Locate the cell with the specified text and output its (x, y) center coordinate. 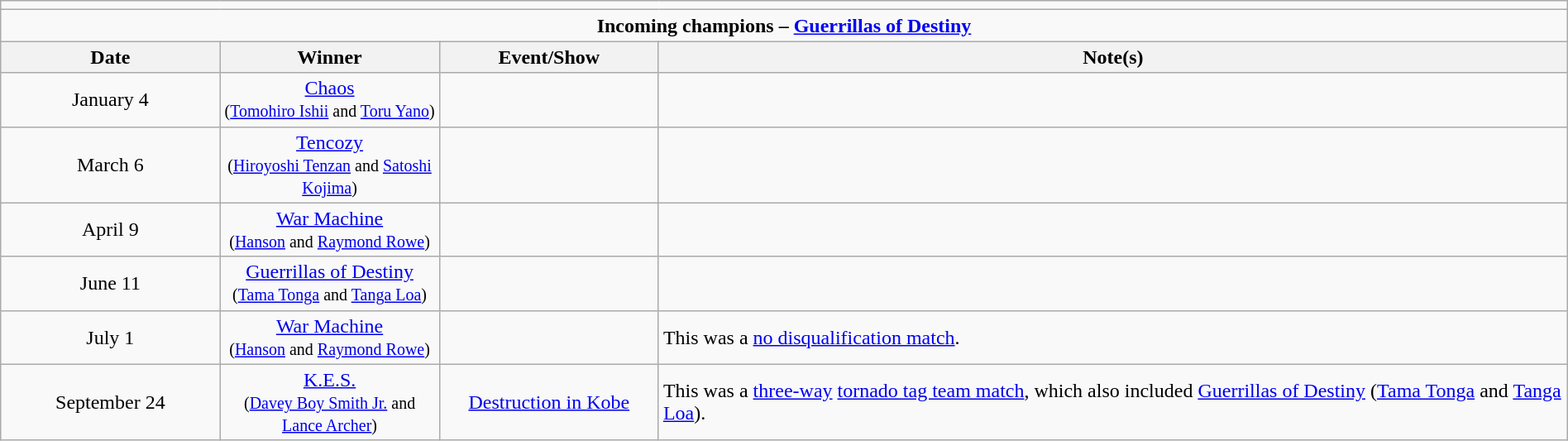
Incoming champions – Guerrillas of Destiny (784, 26)
Chaos(Tomohiro Ishii and Toru Yano) (329, 99)
K.E.S.(Davey Boy Smith Jr. and Lance Archer) (329, 402)
September 24 (111, 402)
Tencozy(Hiroyoshi Tenzan and Satoshi Kojima) (329, 165)
June 11 (111, 283)
Date (111, 57)
Guerrillas of Destiny(Tama Tonga and Tanga Loa) (329, 283)
January 4 (111, 99)
This was a no disqualification match. (1113, 338)
Destruction in Kobe (549, 402)
July 1 (111, 338)
April 9 (111, 230)
Winner (329, 57)
March 6 (111, 165)
Event/Show (549, 57)
Note(s) (1113, 57)
This was a three-way tornado tag team match, which also included Guerrillas of Destiny (Tama Tonga and Tanga Loa). (1113, 402)
